Extract the (x, y) coordinate from the center of the cell holding the provided text.  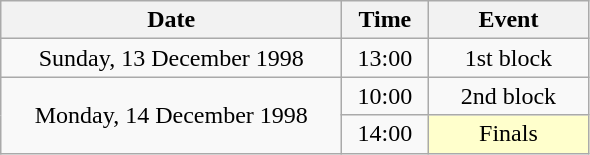
Monday, 14 December 1998 (172, 115)
Event (508, 20)
14:00 (385, 134)
Time (385, 20)
Finals (508, 134)
Date (172, 20)
10:00 (385, 96)
2nd block (508, 96)
Sunday, 13 December 1998 (172, 58)
13:00 (385, 58)
1st block (508, 58)
